For the text-containing cell, return its midpoint in (x, y) coordinate format. 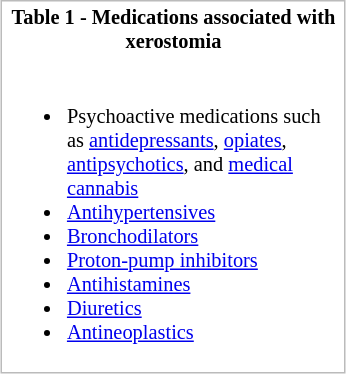
Table 1 - Medications associated with xerostomia (173, 30)
